Detect which cell encompasses the target text, then output its (x, y) center coordinate. 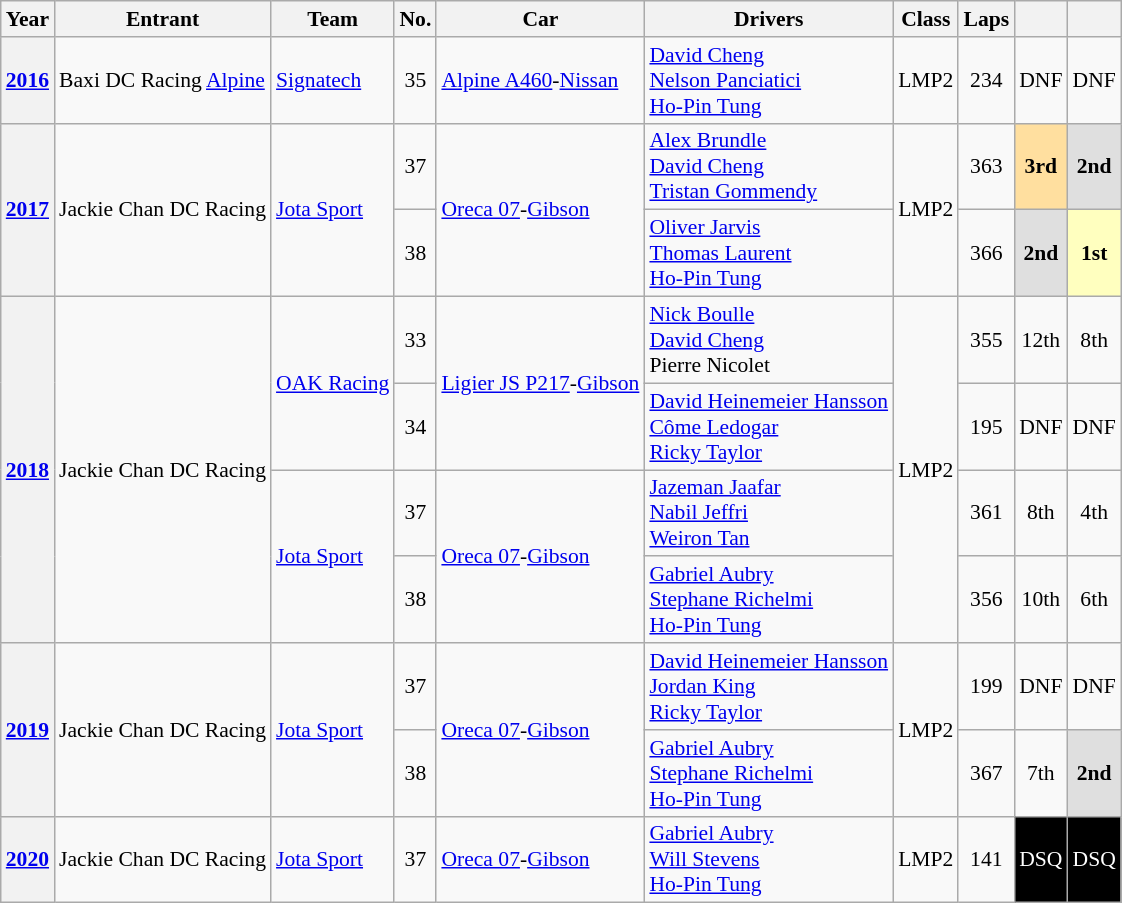
2017 (28, 210)
Alpine A460-Nissan (540, 80)
OAK Racing (332, 384)
Gabriel Aubry Will Stevens Ho-Pin Tung (768, 860)
34 (415, 426)
Drivers (768, 19)
Laps (986, 19)
195 (986, 426)
356 (986, 600)
Class (926, 19)
Jazeman Jaafar Nabil Jeffri Weiron Tan (768, 514)
Ligier JS P217-Gibson (540, 384)
35 (415, 80)
David Heinemeier Hansson Jordan King Ricky Taylor (768, 686)
2018 (28, 470)
4th (1094, 514)
Alex Brundle David Cheng Tristan Gommendy (768, 166)
2020 (28, 860)
David Cheng Nelson Panciatici Ho-Pin Tung (768, 80)
10th (1040, 600)
Baxi DC Racing Alpine (162, 80)
1st (1094, 254)
2016 (28, 80)
3rd (1040, 166)
7th (1040, 774)
6th (1094, 600)
367 (986, 774)
No. (415, 19)
Team (332, 19)
141 (986, 860)
Nick Boulle David Cheng Pierre Nicolet (768, 340)
12th (1040, 340)
Car (540, 19)
David Heinemeier Hansson Côme Ledogar Ricky Taylor (768, 426)
Signatech (332, 80)
361 (986, 514)
Entrant (162, 19)
2019 (28, 730)
33 (415, 340)
Year (28, 19)
366 (986, 254)
355 (986, 340)
199 (986, 686)
363 (986, 166)
234 (986, 80)
Oliver Jarvis Thomas Laurent Ho-Pin Tung (768, 254)
